Identify which cell holds the provided text, then report its (X, Y) central coordinate. 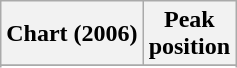
Peakposition (189, 34)
Chart (2006) (72, 34)
